Return (X, Y) of the center of cell containing provided text 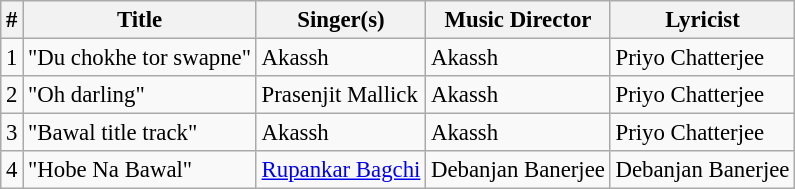
3 (12, 133)
Music Director (518, 20)
"Hobe Na Bawal" (140, 170)
Rupankar Bagchi (340, 170)
"Bawal title track" (140, 133)
# (12, 20)
4 (12, 170)
Lyricist (702, 20)
1 (12, 58)
Title (140, 20)
"Oh darling" (140, 95)
Singer(s) (340, 20)
2 (12, 95)
"Du chokhe tor swapne" (140, 58)
Prasenjit Mallick (340, 95)
